Locate the cell with the specified text and output its [X, Y] center coordinate. 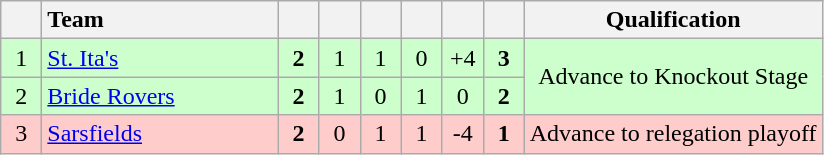
Sarsfields [160, 134]
Advance to relegation playoff [673, 134]
-4 [462, 134]
Team [160, 20]
Advance to Knockout Stage [673, 77]
+4 [462, 58]
Bride Rovers [160, 96]
Qualification [673, 20]
St. Ita's [160, 58]
